Return [x, y] of the center of cell containing provided text 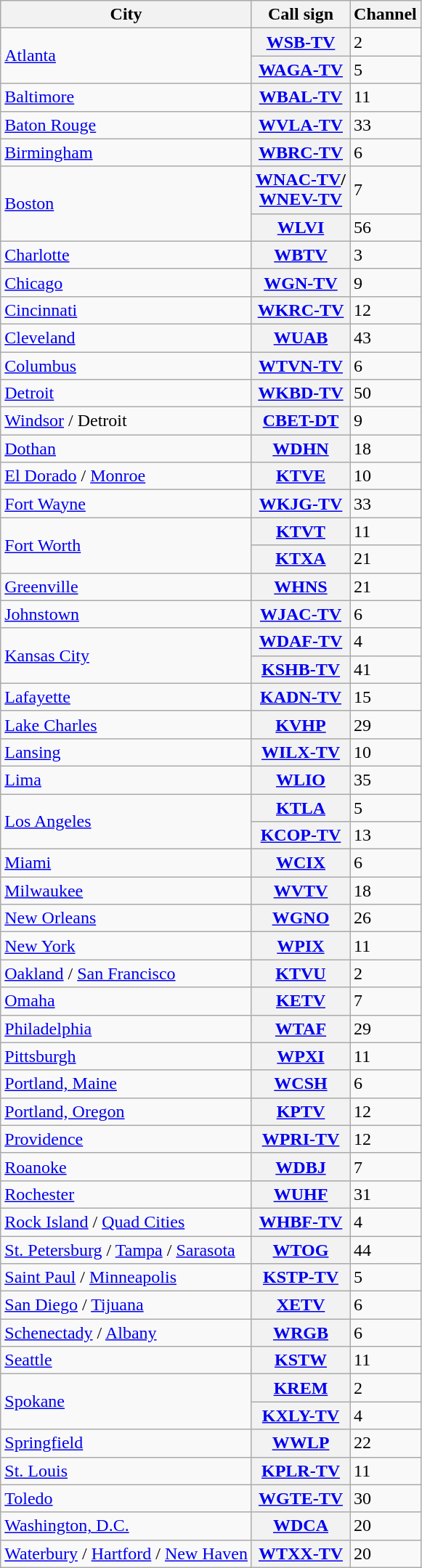
WGN-TV [301, 282]
KTVT [301, 531]
WSB-TV [301, 42]
KETV [301, 1001]
Boston [126, 203]
Chicago [126, 282]
WDAF-TV [301, 642]
KXLY-TV [301, 1416]
Milwaukee [126, 891]
Call sign [301, 15]
KTLA [301, 808]
WBRC-TV [301, 152]
Baltimore [126, 97]
St. Petersburg / Tampa / Sarasota [126, 1249]
Johnstown [126, 614]
Toledo [126, 1498]
WNAC-TV/WNEV-TV [301, 190]
Oakland / San Francisco [126, 973]
Baton Rouge [126, 125]
Springfield [126, 1443]
Charlotte [126, 255]
WCIX [301, 863]
WLIO [301, 780]
WHNS [301, 587]
Philadelphia [126, 1029]
WKBD-TV [301, 393]
Fort Worth [126, 545]
KREM [301, 1388]
Lafayette [126, 697]
WTVN-TV [301, 365]
WDBJ [301, 1167]
KTXA [301, 559]
WVTV [301, 891]
Portland, Oregon [126, 1111]
41 [386, 669]
Cleveland [126, 338]
56 [386, 227]
New York [126, 946]
Kansas City [126, 656]
WUAB [301, 338]
XETV [301, 1305]
Lake Charles [126, 724]
WILX-TV [301, 752]
KCOP-TV [301, 836]
50 [386, 393]
Roanoke [126, 1167]
43 [386, 338]
KVHP [301, 724]
WPIX [301, 946]
Spokane [126, 1402]
Greenville [126, 587]
Cincinnati [126, 310]
El Dorado / Monroe [126, 476]
New Orleans [126, 918]
Providence [126, 1139]
31 [386, 1194]
22 [386, 1443]
30 [386, 1498]
WWLP [301, 1443]
Omaha [126, 1001]
KSTP-TV [301, 1278]
St. Louis [126, 1471]
WUHF [301, 1194]
Saint Paul / Minneapolis [126, 1278]
San Diego / Tijuana [126, 1305]
Rochester [126, 1194]
Channel [386, 15]
City [126, 15]
WJAC-TV [301, 614]
WKJG-TV [301, 504]
WTOG [301, 1249]
Atlanta [126, 56]
WPXI [301, 1056]
26 [386, 918]
Dothan [126, 449]
CBET-DT [301, 421]
35 [386, 780]
WLVI [301, 227]
KTVU [301, 973]
Detroit [126, 393]
KPLR-TV [301, 1471]
WCSH [301, 1084]
WGNO [301, 918]
Seattle [126, 1360]
KADN-TV [301, 697]
WDHN [301, 449]
13 [386, 836]
44 [386, 1249]
KSTW [301, 1360]
KSHB-TV [301, 669]
Schenectady / Albany [126, 1333]
WHBF-TV [301, 1222]
Lima [126, 780]
Rock Island / Quad Cities [126, 1222]
Windsor / Detroit [126, 421]
WRGB [301, 1333]
WTAF [301, 1029]
WGTE-TV [301, 1498]
Los Angeles [126, 822]
3 [386, 255]
WBAL-TV [301, 97]
WAGA-TV [301, 70]
Portland, Maine [126, 1084]
Columbus [126, 365]
WPRI-TV [301, 1139]
Fort Wayne [126, 504]
WVLA-TV [301, 125]
Pittsburgh [126, 1056]
WKRC-TV [301, 310]
Miami [126, 863]
Washington, D.C. [126, 1526]
Lansing [126, 752]
Birmingham [126, 152]
WBTV [301, 255]
WTXX-TV [301, 1553]
15 [386, 697]
WDCA [301, 1526]
KPTV [301, 1111]
Waterbury / Hartford / New Haven [126, 1553]
KTVE [301, 476]
